Provide the [X, Y] coordinate of the cell's center where the given text is located.  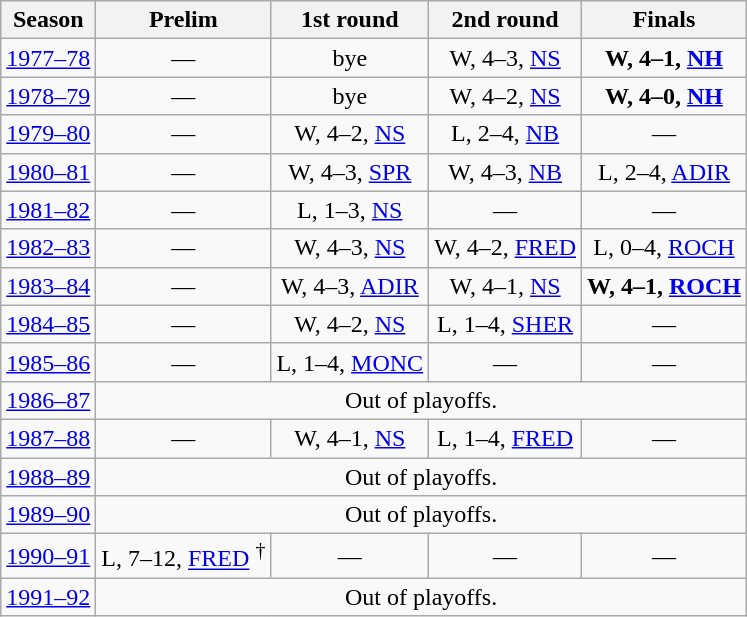
1981–82 [48, 210]
2nd round [506, 20]
1977–78 [48, 58]
W, 4–3, SPR [350, 172]
1986–87 [48, 400]
1st round [350, 20]
W, 4–1, NH [664, 58]
1988–89 [48, 477]
L, 0–4, ROCH [664, 248]
1987–88 [48, 438]
L, 1–4, MONC [350, 362]
1983–84 [48, 286]
L, 1–4, FRED [506, 438]
L, 7–12, FRED † [184, 556]
W, 4–3, NB [506, 172]
1978–79 [48, 96]
L, 2–4, ADIR [664, 172]
W, 4–0, NH [664, 96]
W, 4–2, FRED [506, 248]
L, 1–3, NS [350, 210]
1985–86 [48, 362]
L, 2–4, NB [506, 134]
1989–90 [48, 515]
Finals [664, 20]
1984–85 [48, 324]
W, 4–1, ROCH [664, 286]
L, 1–4, SHER [506, 324]
1982–83 [48, 248]
1991–92 [48, 597]
1979–80 [48, 134]
Season [48, 20]
W, 4–3, ADIR [350, 286]
Prelim [184, 20]
1990–91 [48, 556]
1980–81 [48, 172]
